Detect which cell encompasses the target text, then output its (X, Y) center coordinate. 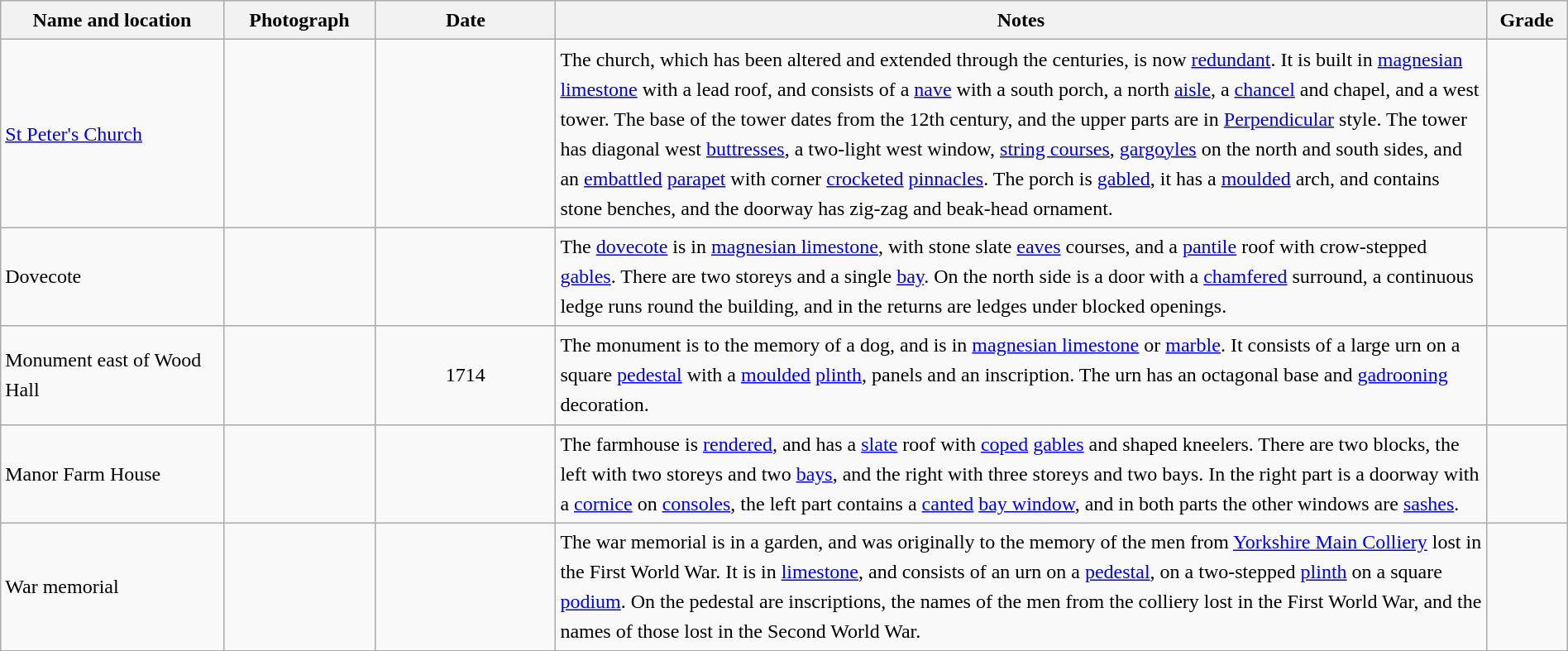
Photograph (299, 20)
1714 (466, 376)
Manor Farm House (112, 473)
Notes (1021, 20)
Dovecote (112, 276)
Grade (1527, 20)
Monument east of Wood Hall (112, 376)
War memorial (112, 587)
St Peter's Church (112, 134)
Date (466, 20)
Name and location (112, 20)
